Detect which cell encompasses the target text, then output its [x, y] center coordinate. 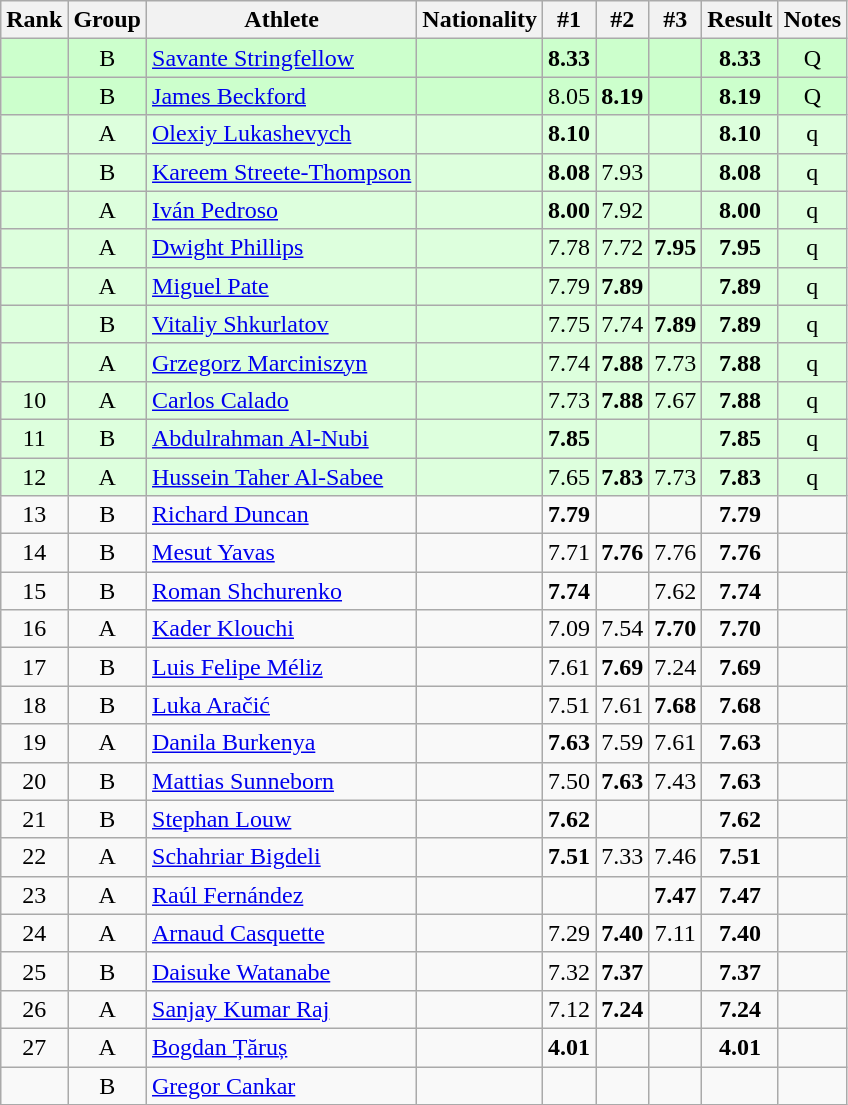
26 [34, 1009]
7.75 [570, 324]
13 [34, 515]
Bogdan Țăruș [282, 1047]
7.93 [622, 172]
7.54 [622, 629]
Kader Klouchi [282, 629]
7.46 [676, 857]
20 [34, 781]
12 [34, 477]
Vitaliy Shkurlatov [282, 324]
Group [108, 20]
7.72 [622, 248]
7.71 [570, 553]
#3 [676, 20]
Athlete [282, 20]
7.43 [676, 781]
Sanjay Kumar Raj [282, 1009]
7.65 [570, 477]
19 [34, 743]
Gregor Cankar [282, 1085]
7.11 [676, 933]
18 [34, 705]
11 [34, 438]
Notes [812, 20]
7.32 [570, 971]
Richard Duncan [282, 515]
Danila Burkenya [282, 743]
Dwight Phillips [282, 248]
7.59 [622, 743]
Stephan Louw [282, 819]
8.05 [570, 96]
Luis Felipe Méliz [282, 667]
Mattias Sunneborn [282, 781]
22 [34, 857]
Olexiy Lukashevych [282, 134]
7.09 [570, 629]
Grzegorz Marciniszyn [282, 362]
21 [34, 819]
16 [34, 629]
#2 [622, 20]
Arnaud Casquette [282, 933]
Roman Shchurenko [282, 591]
7.12 [570, 1009]
Raúl Fernández [282, 895]
10 [34, 400]
Carlos Calado [282, 400]
Mesut Yavas [282, 553]
7.92 [622, 210]
15 [34, 591]
Miguel Pate [282, 286]
7.29 [570, 933]
James Beckford [282, 96]
#1 [570, 20]
Luka Aračić [282, 705]
Result [740, 20]
7.50 [570, 781]
Rank [34, 20]
Savante Stringfellow [282, 58]
7.67 [676, 400]
27 [34, 1047]
7.78 [570, 248]
Iván Pedroso [282, 210]
17 [34, 667]
23 [34, 895]
14 [34, 553]
Kareem Streete-Thompson [282, 172]
Nationality [480, 20]
24 [34, 933]
Daisuke Watanabe [282, 971]
7.33 [622, 857]
Hussein Taher Al-Sabee [282, 477]
Schahriar Bigdeli [282, 857]
Abdulrahman Al-Nubi [282, 438]
25 [34, 971]
